From the cell containing the given text, extract its center point as (X, Y) coordinate. 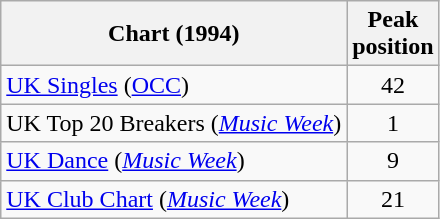
UK Top 20 Breakers (Music Week) (174, 123)
Peakposition (393, 34)
21 (393, 199)
42 (393, 85)
Chart (1994) (174, 34)
UK Singles (OCC) (174, 85)
1 (393, 123)
UK Dance (Music Week) (174, 161)
UK Club Chart (Music Week) (174, 199)
9 (393, 161)
